Locate the cell with the specified text and output its (X, Y) center coordinate. 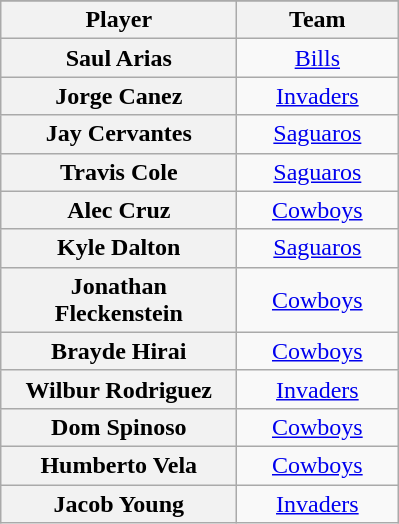
Dom Spinoso (119, 427)
Kyle Dalton (119, 248)
Jay Cervantes (119, 134)
Travis Cole (119, 172)
Wilbur Rodriguez (119, 389)
Jonathan Fleckenstein (119, 300)
Jorge Canez (119, 96)
Saul Arias (119, 58)
Brayde Hirai (119, 351)
Jacob Young (119, 503)
Player (119, 20)
Alec Cruz (119, 210)
Team (318, 20)
Humberto Vela (119, 465)
Bills (318, 58)
